Find where the given text appears and provide that cell's center as (X, Y) coordinate. 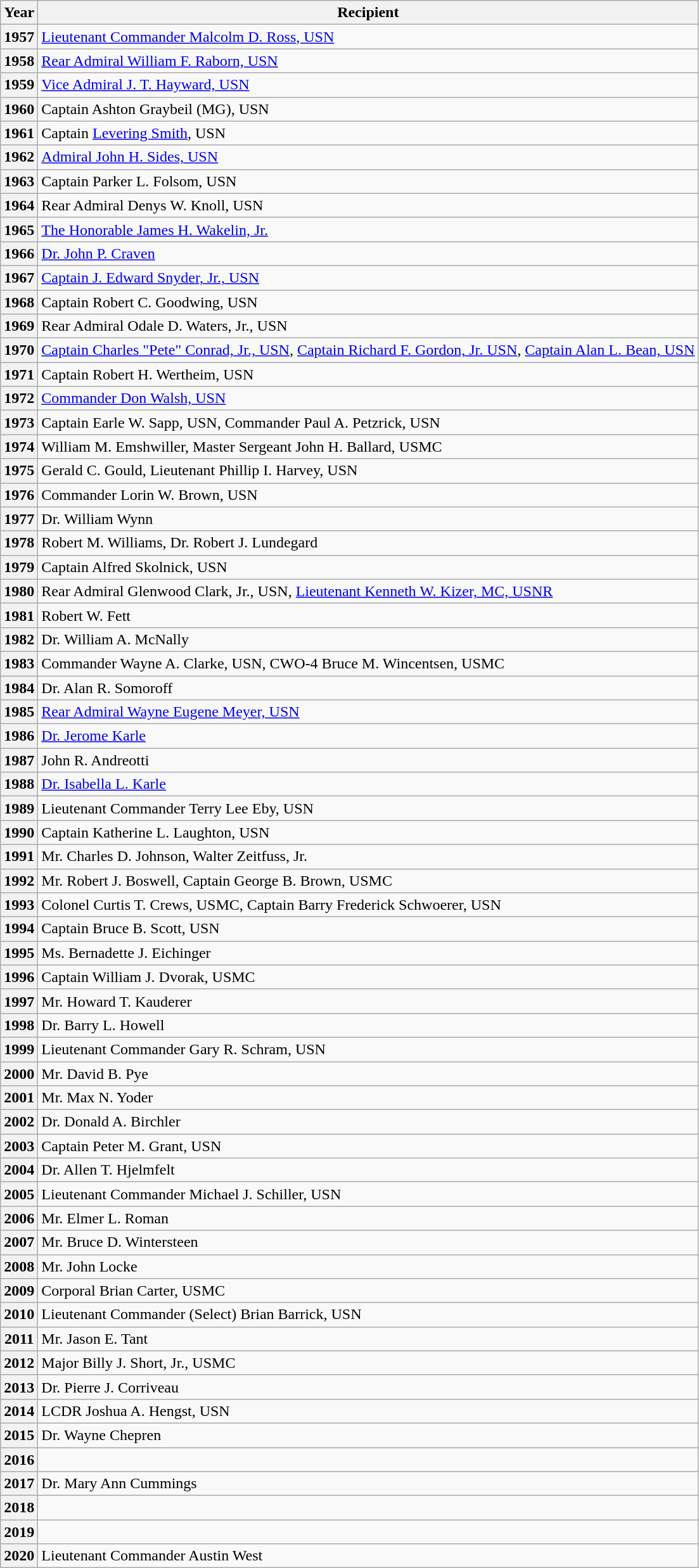
Dr. John P. Craven (368, 253)
Lieutenant Commander Terry Lee Eby, USN (368, 808)
2000 (19, 1074)
2005 (19, 1194)
2007 (19, 1242)
1983 (19, 663)
1981 (19, 615)
2011 (19, 1339)
LCDR Joshua A. Hengst, USN (368, 1411)
Captain Alfred Skolnick, USN (368, 567)
Mr. David B. Pye (368, 1074)
Major Billy J. Short, Jr., USMC (368, 1363)
Dr. Allen T. Hjelmfelt (368, 1170)
Corporal Brian Carter, USMC (368, 1291)
1974 (19, 447)
2009 (19, 1291)
Captain Ashton Graybeil (MG), USN (368, 109)
1986 (19, 736)
1985 (19, 712)
1990 (19, 832)
Lieutenant Commander Malcolm D. Ross, USN (368, 37)
Captain William J. Dvorak, USMC (368, 977)
Dr. Jerome Karle (368, 736)
2003 (19, 1146)
Rear Admiral Odale D. Waters, Jr., USN (368, 326)
1979 (19, 567)
Dr. Pierre J. Corriveau (368, 1387)
1967 (19, 277)
Mr. Max N. Yoder (368, 1098)
Dr. Donald A. Birchler (368, 1122)
Captain Katherine L. Laughton, USN (368, 832)
Colonel Curtis T. Crews, USMC, Captain Barry Frederick Schwoerer, USN (368, 905)
1970 (19, 350)
Mr. Elmer L. Roman (368, 1218)
Gerald C. Gould, Lieutenant Phillip I. Harvey, USN (368, 471)
1972 (19, 398)
1994 (19, 929)
1969 (19, 326)
Admiral John H. Sides, USN (368, 157)
Rear Admiral William F. Raborn, USN (368, 61)
1992 (19, 881)
2018 (19, 1508)
Commander Wayne A. Clarke, USN, CWO-4 Bruce M. Wincentsen, USMC (368, 663)
2019 (19, 1532)
1977 (19, 519)
1993 (19, 905)
Dr. William A. McNally (368, 639)
2017 (19, 1484)
Captain J. Edward Snyder, Jr., USN (368, 277)
1959 (19, 85)
2002 (19, 1122)
1968 (19, 302)
2020 (19, 1556)
Captain Earle W. Sapp, USN, Commander Paul A. Petzrick, USN (368, 423)
1997 (19, 1001)
Captain Levering Smith, USN (368, 133)
1966 (19, 253)
2012 (19, 1363)
1987 (19, 760)
Lieutenant Commander Austin West (368, 1556)
2016 (19, 1459)
1957 (19, 37)
Dr. Mary Ann Cummings (368, 1484)
Captain Charles "Pete" Conrad, Jr., USN, Captain Richard F. Gordon, Jr. USN, Captain Alan L. Bean, USN (368, 350)
Captain Parker L. Folsom, USN (368, 181)
Captain Bruce B. Scott, USN (368, 929)
Lieutenant Commander Gary R. Schram, USN (368, 1049)
Dr. Wayne Chepren (368, 1435)
Commander Don Walsh, USN (368, 398)
1958 (19, 61)
1963 (19, 181)
1964 (19, 205)
2013 (19, 1387)
Mr. John Locke (368, 1266)
Year (19, 13)
1961 (19, 133)
1971 (19, 374)
2010 (19, 1315)
1989 (19, 808)
1962 (19, 157)
1960 (19, 109)
Lieutenant Commander Michael J. Schiller, USN (368, 1194)
1984 (19, 687)
Mr. Robert J. Boswell, Captain George B. Brown, USMC (368, 881)
1988 (19, 784)
Mr. Charles D. Johnson, Walter Zeitfuss, Jr. (368, 857)
Commander Lorin W. Brown, USN (368, 495)
1980 (19, 591)
1982 (19, 639)
2006 (19, 1218)
2014 (19, 1411)
1991 (19, 857)
Dr. Barry L. Howell (368, 1025)
1976 (19, 495)
2008 (19, 1266)
Rear Admiral Wayne Eugene Meyer, USN (368, 712)
Captain Peter M. Grant, USN (368, 1146)
Recipient (368, 13)
Dr. William Wynn (368, 519)
1975 (19, 471)
Mr. Howard T. Kauderer (368, 1001)
1973 (19, 423)
2015 (19, 1435)
Lieutenant Commander (Select) Brian Barrick, USN (368, 1315)
1965 (19, 229)
John R. Andreotti (368, 760)
1996 (19, 977)
Robert M. Williams, Dr. Robert J. Lundegard (368, 543)
Vice Admiral J. T. Hayward, USN (368, 85)
1998 (19, 1025)
2004 (19, 1170)
Mr. Bruce D. Wintersteen (368, 1242)
William M. Emshwiller, Master Sergeant John H. Ballard, USMC (368, 447)
1978 (19, 543)
Dr. Isabella L. Karle (368, 784)
The Honorable James H. Wakelin, Jr. (368, 229)
Rear Admiral Glenwood Clark, Jr., USN, Lieutenant Kenneth W. Kizer, MC, USNR (368, 591)
Rear Admiral Denys W. Knoll, USN (368, 205)
Ms. Bernadette J. Eichinger (368, 953)
2001 (19, 1098)
1999 (19, 1049)
Captain Robert C. Goodwing, USN (368, 302)
Captain Robert H. Wertheim, USN (368, 374)
1995 (19, 953)
Mr. Jason E. Tant (368, 1339)
Dr. Alan R. Somoroff (368, 687)
Robert W. Fett (368, 615)
